Detect which cell encompasses the target text, then output its [X, Y] center coordinate. 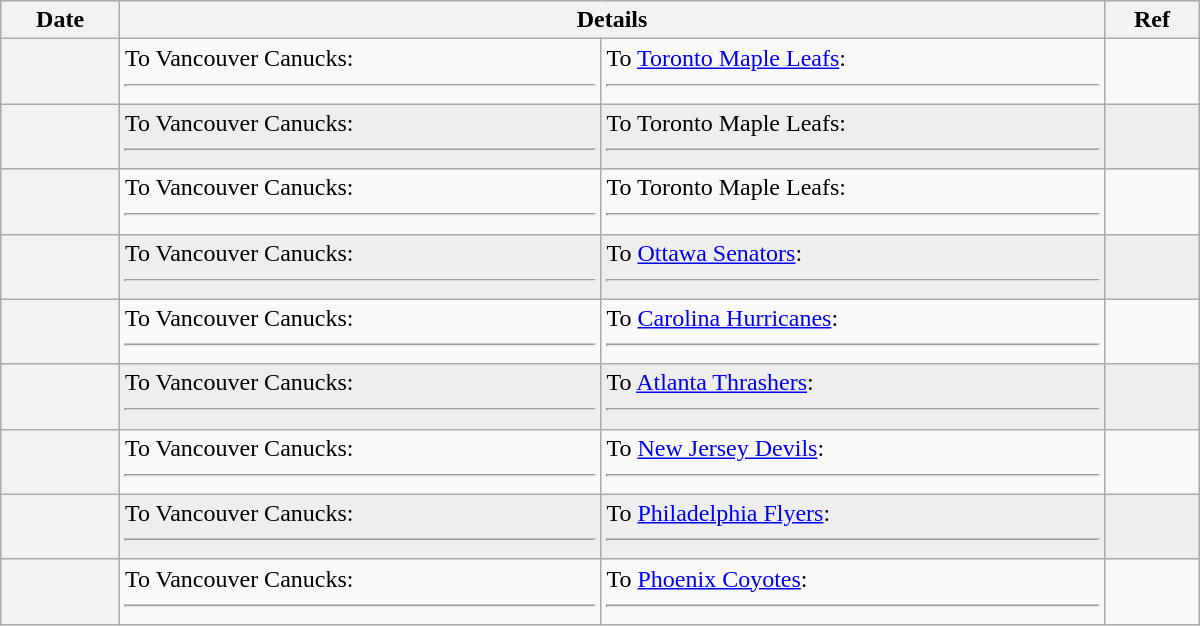
To Phoenix Coyotes: [853, 592]
To Ottawa Senators: [853, 266]
To Philadelphia Flyers: [853, 526]
Details [612, 20]
To Carolina Hurricanes: [853, 332]
To New Jersey Devils: [853, 462]
To Atlanta Thrashers: [853, 396]
Date [60, 20]
Ref [1152, 20]
